Extract the (x, y) coordinate from the center of the cell holding the provided text.  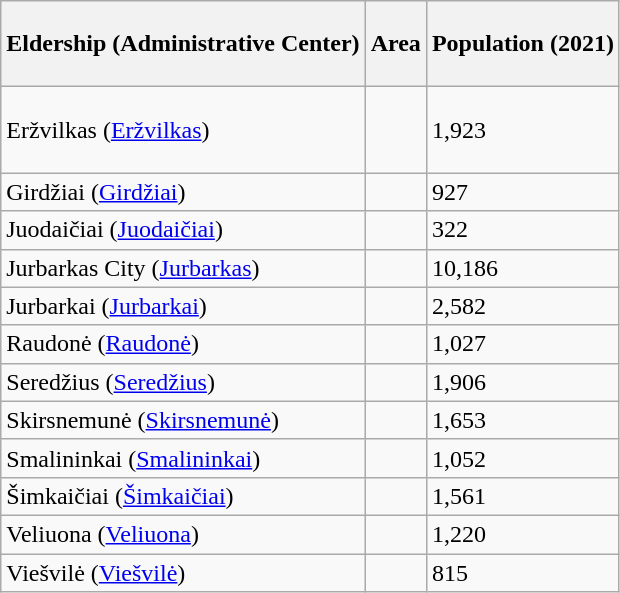
Smalininkai (Smalininkai) (183, 458)
Viešvilė (Viešvilė) (183, 573)
Jurbarkai (Jurbarkai) (183, 306)
1,220 (522, 534)
1,027 (522, 344)
1,653 (522, 420)
Eldership (Administrative Center) (183, 44)
Šimkaičiai (Šimkaičiai) (183, 496)
1,052 (522, 458)
927 (522, 192)
Raudonė (Raudonė) (183, 344)
2,582 (522, 306)
1,923 (522, 130)
1,906 (522, 382)
Juodaičiai (Juodaičiai) (183, 230)
Veliuona (Veliuona) (183, 534)
10,186 (522, 268)
Jurbarkas City (Jurbarkas) (183, 268)
322 (522, 230)
815 (522, 573)
Seredžius (Seredžius) (183, 382)
Area (396, 44)
Eržvilkas (Eržvilkas) (183, 130)
Skirsnemunė (Skirsnemunė) (183, 420)
Girdžiai (Girdžiai) (183, 192)
Population (2021) (522, 44)
1,561 (522, 496)
